Scan for the cell matching the given text and deliver its [X, Y] coordinate at center. 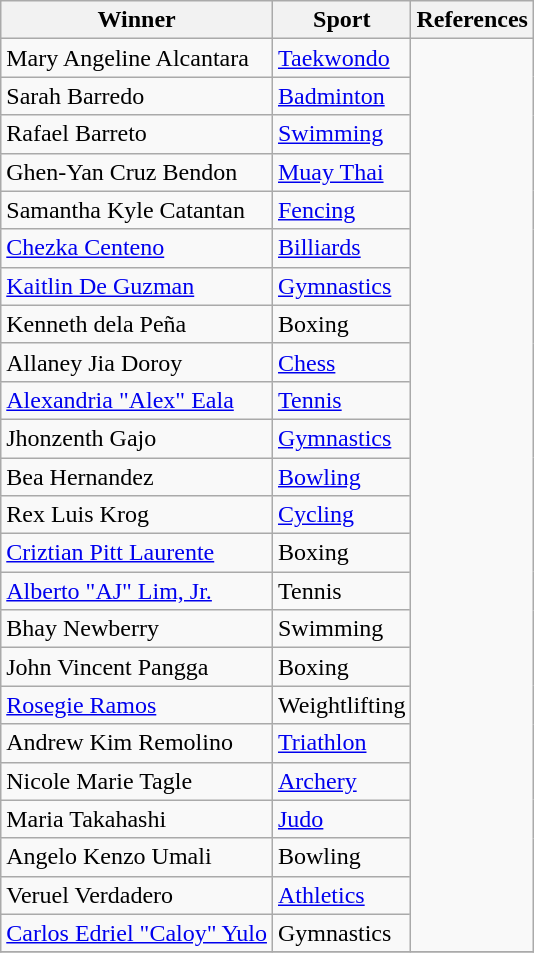
Chess [341, 362]
Veruel Verdadero [137, 895]
Allaney Jia Doroy [137, 362]
Rex Luis Krog [137, 515]
Mary Angeline Alcantara [137, 58]
Fencing [341, 210]
Rosegie Ramos [137, 705]
Ghen-Yan Cruz Bendon [137, 172]
Kenneth dela Peña [137, 324]
Carlos Edriel "Caloy" Yulo [137, 933]
Alexandria "Alex" Eala [137, 400]
References [472, 20]
Muay Thai [341, 172]
Chezka Centeno [137, 248]
Nicole Marie Tagle [137, 781]
Winner [137, 20]
Bea Hernandez [137, 477]
Jhonzenth Gajo [137, 438]
Criztian Pitt Laurente [137, 553]
Samantha Kyle Catantan [137, 210]
Cycling [341, 515]
Rafael Barreto [137, 134]
Badminton [341, 96]
Weightlifting [341, 705]
Billiards [341, 248]
Sport [341, 20]
Bhay Newberry [137, 629]
Sarah Barredo [137, 96]
Triathlon [341, 743]
Archery [341, 781]
Alberto "AJ" Lim, Jr. [137, 591]
Athletics [341, 895]
Judo [341, 819]
Andrew Kim Remolino [137, 743]
Taekwondo [341, 58]
Kaitlin De Guzman [137, 286]
Angelo Kenzo Umali [137, 857]
Maria Takahashi [137, 819]
John Vincent Pangga [137, 667]
